From the cell containing the given text, extract its center point as [X, Y] coordinate. 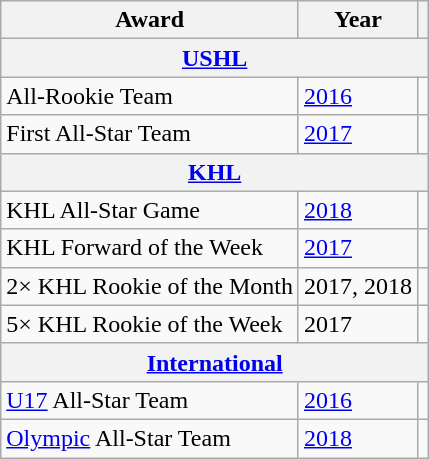
Award [150, 20]
International [215, 362]
First All-Star Team [150, 134]
KHL Forward of the Week [150, 248]
Olympic All-Star Team [150, 438]
KHL All-Star Game [150, 210]
5× KHL Rookie of the Week [150, 324]
KHL [215, 172]
2017, 2018 [358, 286]
2× KHL Rookie of the Month [150, 286]
Year [358, 20]
U17 All-Star Team [150, 400]
USHL [215, 58]
All-Rookie Team [150, 96]
